Detect which cell encompasses the target text, then output its (X, Y) center coordinate. 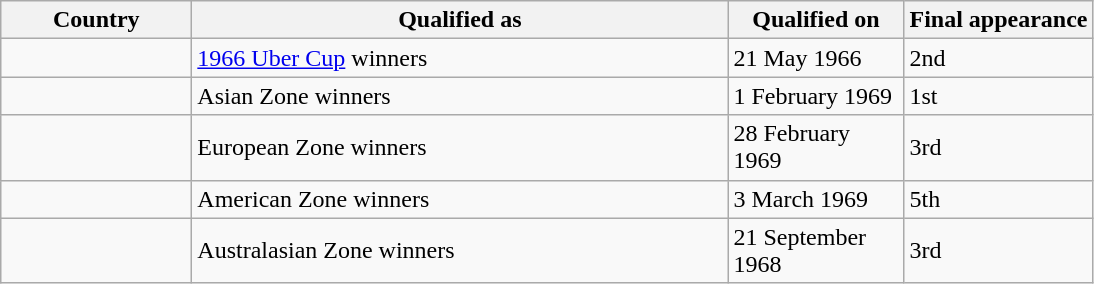
American Zone winners (460, 199)
Australasian Zone winners (460, 250)
Asian Zone winners (460, 96)
1st (998, 96)
Qualified as (460, 20)
European Zone winners (460, 148)
21 September 1968 (816, 250)
21 May 1966 (816, 58)
1966 Uber Cup winners (460, 58)
1 February 1969 (816, 96)
28 February 1969 (816, 148)
Final appearance (998, 20)
3 March 1969 (816, 199)
Country (96, 20)
Qualified on (816, 20)
5th (998, 199)
2nd (998, 58)
